Provide the [X, Y] coordinate of the cell's center where the given text is located.  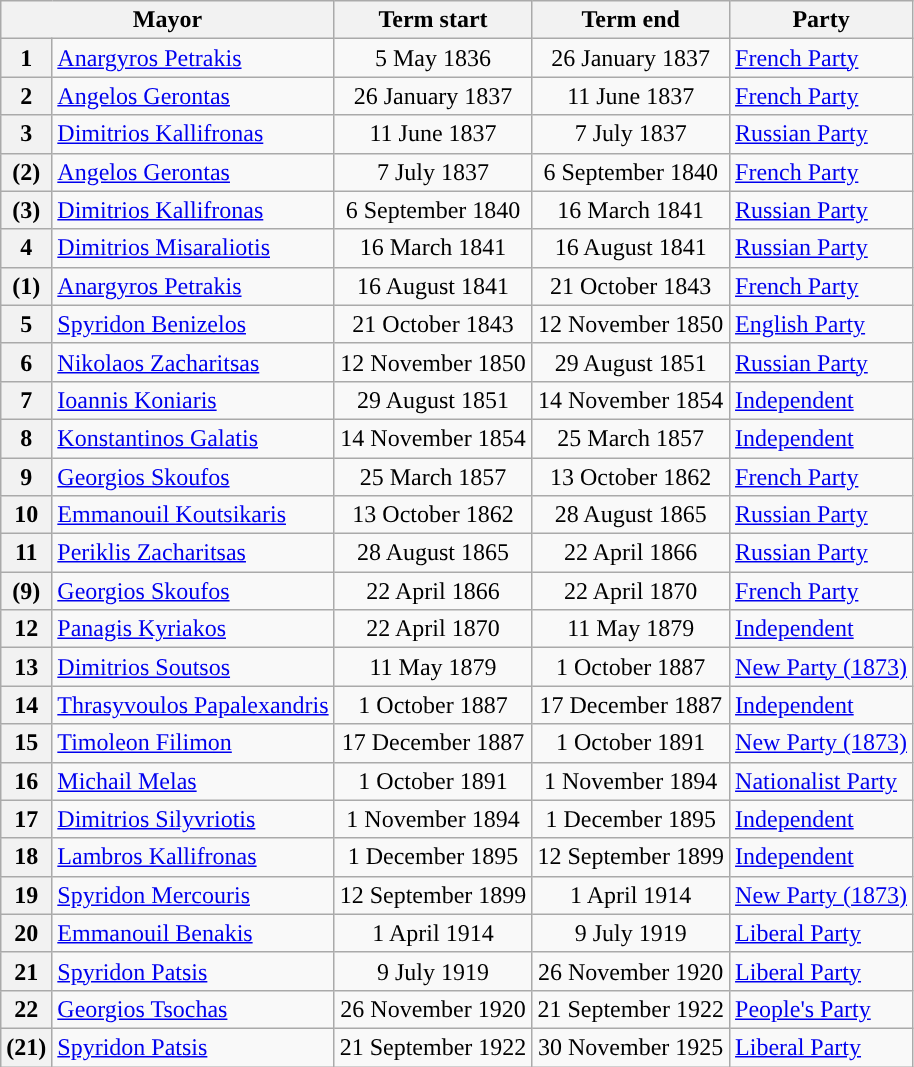
14 [26, 705]
Ioannis Koniaris [193, 400]
Emmanouil Benakis [193, 933]
Emmanouil Koutsikaris [193, 515]
4 [26, 248]
18 [26, 857]
Term start [433, 20]
Lambros Kallifronas [193, 857]
30 November 1925 [631, 1047]
Term end [631, 20]
Georgios Tsochas [193, 1009]
12 [26, 629]
Dimitrios Soutsos [193, 667]
15 [26, 743]
Mayor [168, 20]
21 [26, 971]
Periklis Zacharitsas [193, 553]
5 May 1836 [433, 58]
13 [26, 667]
(1) [26, 286]
10 [26, 515]
1 [26, 58]
20 [26, 933]
16 [26, 781]
2 [26, 96]
Spyridon Benizelos [193, 324]
Party [822, 20]
7 [26, 400]
17 [26, 819]
Dimitrios Silyvriotis [193, 819]
8 [26, 438]
(3) [26, 210]
6 [26, 362]
19 [26, 895]
Nationalist Party [822, 781]
Dimitrios Misaraliotis [193, 248]
Konstantinos Galatis [193, 438]
9 [26, 477]
Spyridon Mercouris [193, 895]
5 [26, 324]
Timoleon Filimon [193, 743]
3 [26, 134]
(21) [26, 1047]
Thrasyvoulos Papalexandris [193, 705]
11 [26, 553]
Michail Melas [193, 781]
22 [26, 1009]
Nikolaos Zacharitsas [193, 362]
People's Party [822, 1009]
Panagis Kyriakos [193, 629]
(9) [26, 591]
(2) [26, 172]
English Party [822, 324]
